Search for the cell housing the specified text and yield its (X, Y) center coordinate. 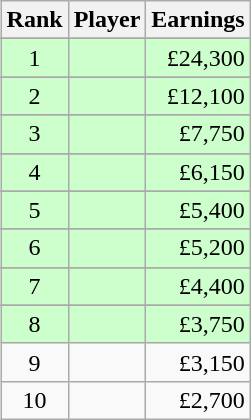
£4,400 (198, 286)
£12,100 (198, 96)
9 (34, 362)
£24,300 (198, 58)
£5,200 (198, 248)
£3,150 (198, 362)
2 (34, 96)
£3,750 (198, 324)
£6,150 (198, 172)
£5,400 (198, 210)
Player (107, 20)
1 (34, 58)
6 (34, 248)
£2,700 (198, 400)
Rank (34, 20)
4 (34, 172)
8 (34, 324)
3 (34, 134)
5 (34, 210)
Earnings (198, 20)
7 (34, 286)
£7,750 (198, 134)
10 (34, 400)
